Return (x, y) of the center of cell containing provided text 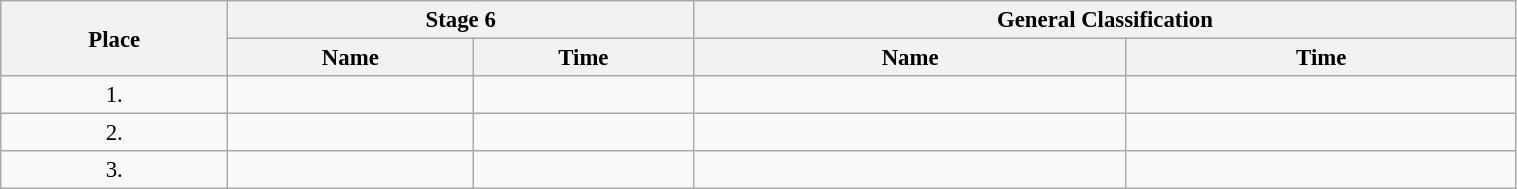
General Classification (1105, 20)
Stage 6 (461, 20)
1. (114, 95)
2. (114, 133)
Place (114, 38)
3. (114, 170)
